Determine the (x, y) coordinate at the center of the cell enclosing the given text.  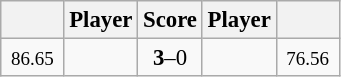
3–0 (170, 58)
76.56 (308, 58)
Score (170, 20)
86.65 (32, 58)
